Find where the given text appears and provide that cell's center as (x, y) coordinate. 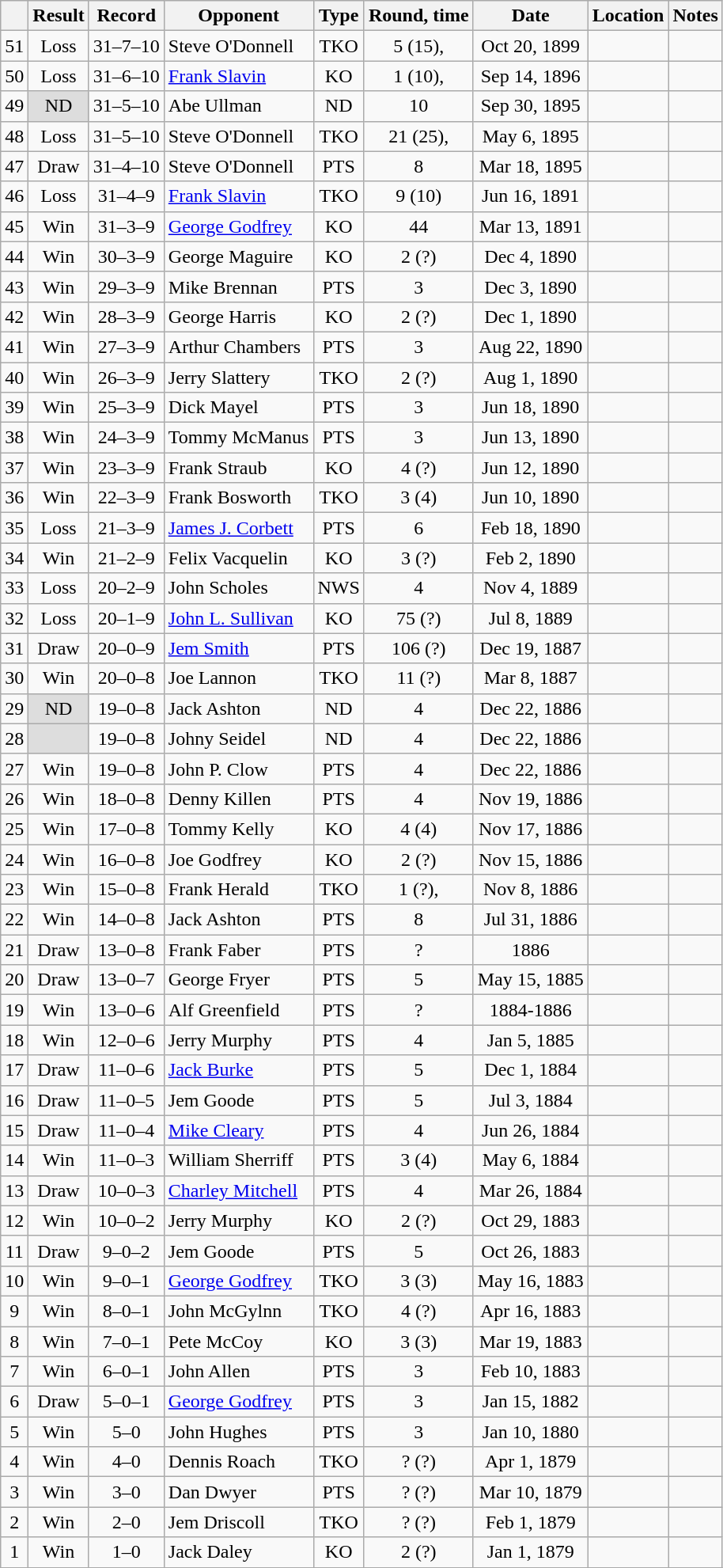
Round, time (418, 16)
Mar 13, 1891 (530, 226)
30 (14, 678)
Joe Lannon (239, 678)
11–0–6 (127, 1070)
Charley Mitchell (239, 1190)
Frank Straub (239, 468)
17 (14, 1070)
Dec 1, 1884 (530, 1070)
Jun 18, 1890 (530, 408)
May 6, 1884 (530, 1160)
31–4–9 (127, 196)
40 (14, 378)
24 (14, 859)
George Fryer (239, 980)
Dec 1, 1890 (530, 317)
29–3–9 (127, 287)
Nov 19, 1886 (530, 799)
2 (14, 1522)
Location (628, 16)
Jerry Slattery (239, 378)
31–3–9 (127, 226)
Jul 3, 1884 (530, 1100)
20–0–9 (127, 648)
38 (14, 438)
7–0–1 (127, 1342)
Sep 30, 1895 (530, 106)
51 (14, 46)
Oct 29, 1883 (530, 1221)
28–3–9 (127, 317)
Jan 10, 1880 (530, 1432)
14–0–8 (127, 920)
Jan 15, 1882 (530, 1402)
Dennis Roach (239, 1462)
6–0–1 (127, 1372)
John Scholes (239, 588)
John L. Sullivan (239, 618)
35 (14, 528)
Jem Driscoll (239, 1522)
11–0–4 (127, 1130)
1884-1886 (530, 1010)
John Hughes (239, 1432)
47 (14, 166)
13–0–7 (127, 980)
Dick Mayel (239, 408)
Jun 26, 1884 (530, 1130)
36 (14, 498)
John P. Clow (239, 769)
9 (14, 1311)
Jun 10, 1890 (530, 498)
11–0–5 (127, 1100)
33 (14, 588)
26–3–9 (127, 378)
106 (?) (418, 648)
20 (14, 980)
9–0–1 (127, 1281)
Feb 2, 1890 (530, 558)
Frank Faber (239, 950)
May 16, 1883 (530, 1281)
11 (?) (418, 678)
Aug 1, 1890 (530, 378)
1–0 (127, 1552)
75 (?) (418, 618)
21–3–9 (127, 528)
Frank Herald (239, 890)
46 (14, 196)
Dec 19, 1887 (530, 648)
Arthur Chambers (239, 347)
Dec 3, 1890 (530, 287)
Feb 18, 1890 (530, 528)
3 (?) (418, 558)
9–0–2 (127, 1251)
Result (59, 16)
George Maguire (239, 256)
Alf Greenfield (239, 1010)
Jun 13, 1890 (530, 438)
28 (14, 738)
Oct 26, 1883 (530, 1251)
Nov 17, 1886 (530, 829)
Type (339, 16)
24–3–9 (127, 438)
13–0–6 (127, 1010)
Record (127, 16)
Aug 22, 1890 (530, 347)
30–3–9 (127, 256)
George Harris (239, 317)
5 (15), (418, 46)
Nov 15, 1886 (530, 859)
12 (14, 1221)
Jul 8, 1889 (530, 618)
Sep 14, 1896 (530, 76)
Feb 10, 1883 (530, 1372)
Opponent (239, 16)
22 (14, 920)
23 (14, 890)
3–0 (127, 1492)
Felix Vacquelin (239, 558)
Jack Daley (239, 1552)
18 (14, 1040)
Mar 18, 1895 (530, 166)
20–1–9 (127, 618)
Jan 1, 1879 (530, 1552)
17–0–8 (127, 829)
James J. Corbett (239, 528)
39 (14, 408)
27–3–9 (127, 347)
16–0–8 (127, 859)
25–3–9 (127, 408)
16 (14, 1100)
Jul 31, 1886 (530, 920)
Pete McCoy (239, 1342)
Mar 26, 1884 (530, 1190)
10–0–3 (127, 1190)
11 (14, 1251)
8–0–1 (127, 1311)
Mar 10, 1879 (530, 1492)
John McGylnn (239, 1311)
Abe Ullman (239, 106)
18–0–8 (127, 799)
Jack Burke (239, 1070)
May 15, 1885 (530, 980)
Tommy Kelly (239, 829)
Tommy McManus (239, 438)
Dec 4, 1890 (530, 256)
21 (14, 950)
1 (?), (418, 890)
Jun 12, 1890 (530, 468)
1886 (530, 950)
25 (14, 829)
Notes (695, 16)
14 (14, 1160)
15–0–8 (127, 890)
Joe Godfrey (239, 859)
34 (14, 558)
50 (14, 76)
45 (14, 226)
15 (14, 1130)
Nov 4, 1889 (530, 588)
Dan Dwyer (239, 1492)
43 (14, 287)
Frank Bosworth (239, 498)
31 (14, 648)
12–0–6 (127, 1040)
Johny Seidel (239, 738)
Jem Smith (239, 648)
31–4–10 (127, 166)
21 (25), (418, 136)
5–0–1 (127, 1402)
Feb 1, 1879 (530, 1522)
29 (14, 708)
4 (4) (418, 829)
1 (10), (418, 76)
NWS (339, 588)
1 (14, 1552)
Mike Cleary (239, 1130)
5–0 (127, 1432)
42 (14, 317)
Date (530, 16)
Apr 16, 1883 (530, 1311)
Oct 20, 1899 (530, 46)
27 (14, 769)
11–0–3 (127, 1160)
Denny Killen (239, 799)
20–0–8 (127, 678)
23–3–9 (127, 468)
10–0–2 (127, 1221)
Mike Brennan (239, 287)
Mar 19, 1883 (530, 1342)
Mar 8, 1887 (530, 678)
22–3–9 (127, 498)
37 (14, 468)
31–6–10 (127, 76)
19 (14, 1010)
20–2–9 (127, 588)
John Allen (239, 1372)
4–0 (127, 1462)
13–0–8 (127, 950)
Apr 1, 1879 (530, 1462)
7 (14, 1372)
2–0 (127, 1522)
13 (14, 1190)
32 (14, 618)
Jan 5, 1885 (530, 1040)
49 (14, 106)
31–7–10 (127, 46)
Nov 8, 1886 (530, 890)
21–2–9 (127, 558)
William Sherriff (239, 1160)
9 (10) (418, 196)
48 (14, 136)
41 (14, 347)
Jun 16, 1891 (530, 196)
May 6, 1895 (530, 136)
26 (14, 799)
